Find where the given text appears and provide that cell's center as (x, y) coordinate. 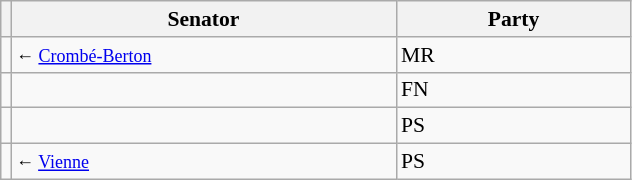
Party (514, 19)
FN (514, 90)
← Crombé-Berton (204, 55)
MR (514, 55)
← Vienne (204, 162)
Senator (204, 19)
